Search for the cell housing the specified text and yield its (x, y) center coordinate. 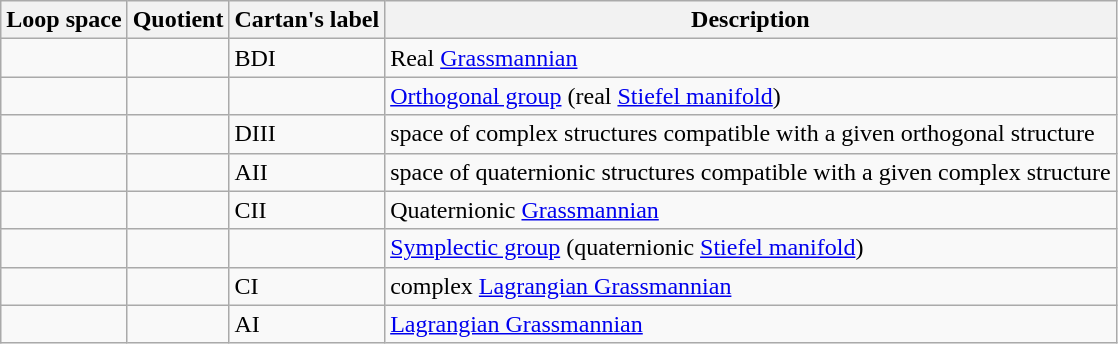
BDI (307, 58)
Description (750, 20)
Loop space (64, 20)
Orthogonal group (real Stiefel manifold) (750, 96)
DIII (307, 134)
CI (307, 286)
Lagrangian Grassmannian (750, 324)
Quotient (178, 20)
Cartan's label (307, 20)
AII (307, 172)
Symplectic group (quaternionic Stiefel manifold) (750, 248)
space of complex structures compatible with a given orthogonal structure (750, 134)
space of quaternionic structures compatible with a given complex structure (750, 172)
Quaternionic Grassmannian (750, 210)
complex Lagrangian Grassmannian (750, 286)
Real Grassmannian (750, 58)
AI (307, 324)
CII (307, 210)
